Find where the given text appears and provide that cell's center as [X, Y] coordinate. 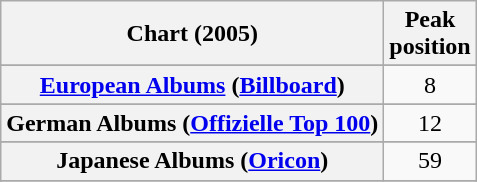
59 [430, 161]
Chart (2005) [192, 34]
European Albums (Billboard) [192, 85]
8 [430, 85]
Peakposition [430, 34]
German Albums (Offizielle Top 100) [192, 123]
12 [430, 123]
Japanese Albums (Oricon) [192, 161]
